Return the (x, y) coordinate for the center point of the cell that contains the specified text.  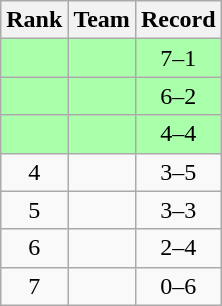
4–4 (178, 134)
5 (34, 210)
6 (34, 248)
4 (34, 172)
Record (178, 20)
0–6 (178, 286)
2–4 (178, 248)
7 (34, 286)
Team (102, 20)
Rank (34, 20)
6–2 (178, 96)
3–5 (178, 172)
3–3 (178, 210)
7–1 (178, 58)
